Determine the (x, y) coordinate at the center of the cell enclosing the given text.  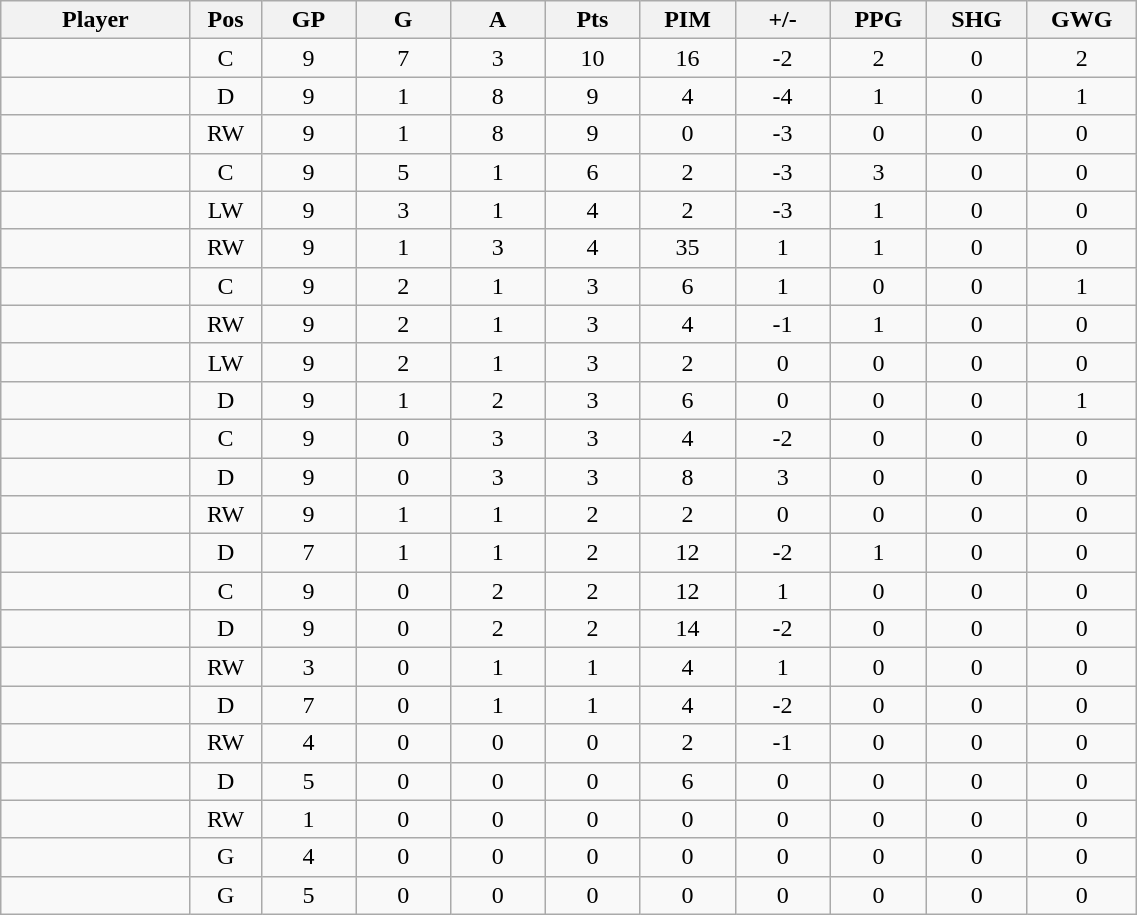
A (498, 20)
SHG (977, 20)
16 (688, 58)
-4 (782, 96)
PIM (688, 20)
Pts (592, 20)
35 (688, 248)
Player (96, 20)
+/- (782, 20)
14 (688, 629)
GWG (1081, 20)
GP (308, 20)
Pos (226, 20)
10 (592, 58)
PPG (878, 20)
